Identify which cell holds the provided text, then report its (x, y) central coordinate. 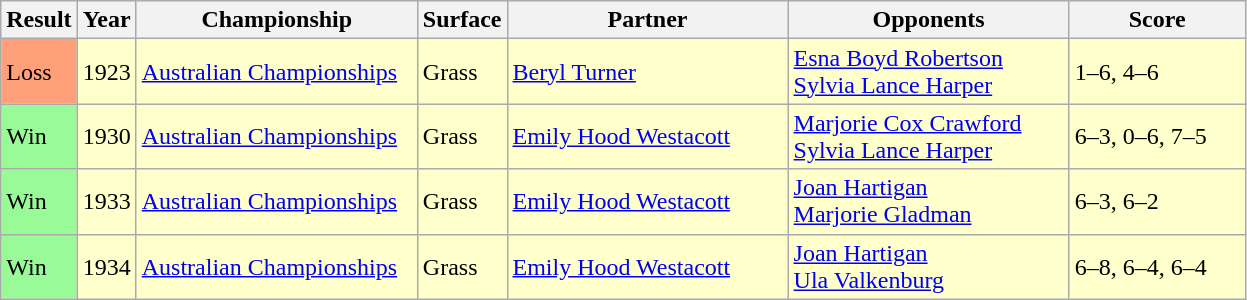
Opponents (928, 20)
6–3, 0–6, 7–5 (1157, 136)
Partner (648, 20)
Joan Hartigan Marjorie Gladman (928, 202)
Joan Hartigan Ula Valkenburg (928, 266)
Result (39, 20)
1–6, 4–6 (1157, 72)
1923 (106, 72)
Beryl Turner (648, 72)
Year (106, 20)
6–3, 6–2 (1157, 202)
Marjorie Cox Crawford Sylvia Lance Harper (928, 136)
Loss (39, 72)
Score (1157, 20)
Championship (276, 20)
1934 (106, 266)
1933 (106, 202)
1930 (106, 136)
Surface (462, 20)
6–8, 6–4, 6–4 (1157, 266)
Esna Boyd Robertson Sylvia Lance Harper (928, 72)
